Capture the cell that displays the provided text and extract its [X, Y] central coordinate. 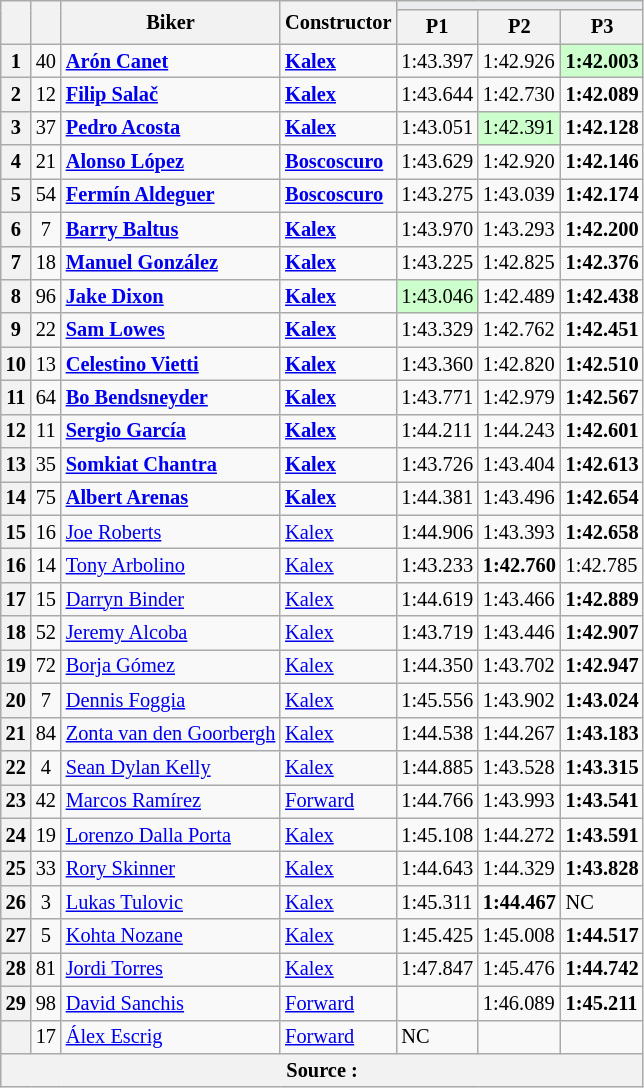
1:45.211 [602, 1003]
1:42.128 [602, 128]
1:42.825 [520, 263]
1:44.467 [520, 902]
1:42.003 [602, 61]
Jeremy Alcoba [170, 633]
1:42.889 [602, 599]
52 [46, 633]
Álex Escrig [170, 1037]
Lukas Tulovic [170, 902]
Pedro Acosta [170, 128]
1:43.275 [437, 195]
54 [46, 195]
10 [16, 364]
1:42.762 [520, 330]
Bo Bendsneyder [170, 397]
Tony Arbolino [170, 565]
1:44.243 [520, 431]
1:42.760 [520, 565]
Manuel González [170, 263]
6 [16, 229]
1:43.039 [520, 195]
Zonta van den Goorbergh [170, 734]
1:42.376 [602, 263]
Joe Roberts [170, 532]
37 [46, 128]
64 [46, 397]
1:42.391 [520, 128]
Albert Arenas [170, 498]
1:42.489 [520, 296]
Lorenzo Dalla Porta [170, 835]
Biker [170, 22]
Constructor [338, 22]
P3 [602, 27]
1:42.438 [602, 296]
1:42.730 [520, 94]
1:43.726 [437, 465]
1:44.350 [437, 666]
1:43.046 [437, 296]
1:44.381 [437, 498]
1:43.466 [520, 599]
33 [46, 868]
35 [46, 465]
1:45.425 [437, 936]
1:43.902 [520, 700]
42 [46, 801]
Sam Lowes [170, 330]
1:44.906 [437, 532]
1 [16, 61]
David Sanchis [170, 1003]
1:43.315 [602, 767]
1:43.993 [520, 801]
1:42.567 [602, 397]
Celestino Vietti [170, 364]
1:42.658 [602, 532]
P2 [520, 27]
Fermín Aldeguer [170, 195]
1:43.496 [520, 498]
1:43.329 [437, 330]
1:42.920 [520, 162]
1:43.233 [437, 565]
Filip Salač [170, 94]
1:44.517 [602, 936]
1:43.828 [602, 868]
1:43.051 [437, 128]
1:44.643 [437, 868]
26 [16, 902]
1:42.601 [602, 431]
96 [46, 296]
1:44.272 [520, 835]
1:43.446 [520, 633]
1:43.771 [437, 397]
Sean Dylan Kelly [170, 767]
1:42.926 [520, 61]
1:43.528 [520, 767]
1:42.947 [602, 666]
1:44.619 [437, 599]
1:45.476 [520, 969]
Borja Gómez [170, 666]
81 [46, 969]
1:42.820 [520, 364]
Jordi Torres [170, 969]
24 [16, 835]
75 [46, 498]
1:45.311 [437, 902]
Marcos Ramírez [170, 801]
1:43.719 [437, 633]
1:43.397 [437, 61]
1:44.742 [602, 969]
1:43.644 [437, 94]
1:43.541 [602, 801]
Kohta Nozane [170, 936]
1:42.654 [602, 498]
9 [16, 330]
1:45.008 [520, 936]
1:43.393 [520, 532]
1:43.702 [520, 666]
8 [16, 296]
1:45.108 [437, 835]
Rory Skinner [170, 868]
Barry Baltus [170, 229]
1:42.174 [602, 195]
Sergio García [170, 431]
1:46.089 [520, 1003]
23 [16, 801]
2 [16, 94]
1:44.766 [437, 801]
1:44.885 [437, 767]
Dennis Foggia [170, 700]
29 [16, 1003]
84 [46, 734]
Somkiat Chantra [170, 465]
Alonso López [170, 162]
1:43.970 [437, 229]
1:43.293 [520, 229]
1:42.907 [602, 633]
1:44.538 [437, 734]
1:43.629 [437, 162]
1:44.329 [520, 868]
1:47.847 [437, 969]
1:42.979 [520, 397]
Jake Dixon [170, 296]
1:42.613 [602, 465]
20 [16, 700]
Darryn Binder [170, 599]
1:42.089 [602, 94]
1:43.591 [602, 835]
1:42.200 [602, 229]
Arón Canet [170, 61]
98 [46, 1003]
1:44.211 [437, 431]
Source : [322, 1070]
28 [16, 969]
1:42.510 [602, 364]
27 [16, 936]
1:42.451 [602, 330]
40 [46, 61]
1:43.360 [437, 364]
1:43.183 [602, 734]
1:45.556 [437, 700]
1:44.267 [520, 734]
25 [16, 868]
1:43.404 [520, 465]
P1 [437, 27]
1:42.785 [602, 565]
1:42.146 [602, 162]
1:43.024 [602, 700]
1:43.225 [437, 263]
72 [46, 666]
